Identify which cell holds the provided text, then report its (X, Y) central coordinate. 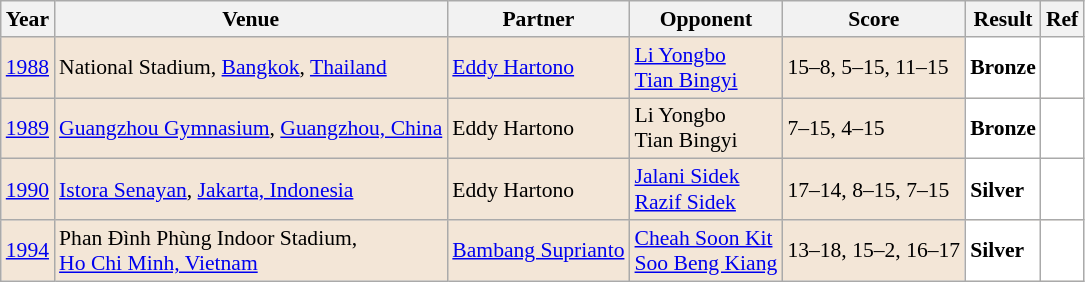
Phan Đình Phùng Indoor Stadium,Ho Chi Minh, Vietnam (250, 250)
Venue (250, 19)
Result (1003, 19)
Jalani Sidek Razif Sidek (706, 190)
1994 (28, 250)
7–15, 4–15 (874, 128)
Partner (538, 19)
1990 (28, 190)
17–14, 8–15, 7–15 (874, 190)
Guangzhou Gymnasium, Guangzhou, China (250, 128)
Year (28, 19)
Cheah Soon Kit Soo Beng Kiang (706, 250)
15–8, 5–15, 11–15 (874, 68)
Opponent (706, 19)
Bambang Suprianto (538, 250)
Ref (1062, 19)
National Stadium, Bangkok, Thailand (250, 68)
1989 (28, 128)
13–18, 15–2, 16–17 (874, 250)
Score (874, 19)
Istora Senayan, Jakarta, Indonesia (250, 190)
1988 (28, 68)
